Provide the [X, Y] coordinate of the cell's center where the given text is located.  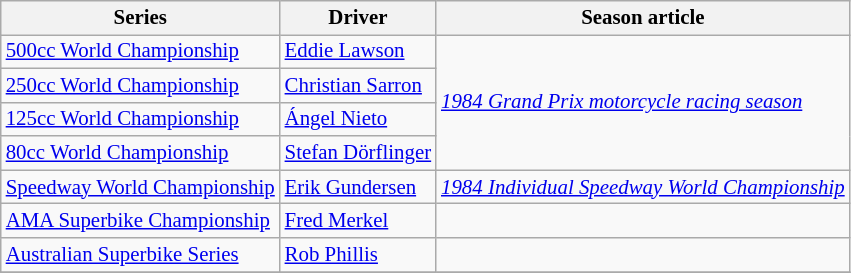
500cc World Championship [140, 51]
Rob Phillis [358, 255]
1984 Individual Speedway World Championship [643, 187]
Fred Merkel [358, 221]
80cc World Championship [140, 153]
Series [140, 18]
AMA Superbike Championship [140, 221]
Season article [643, 18]
Speedway World Championship [140, 187]
Stefan Dörflinger [358, 153]
Eddie Lawson [358, 51]
1984 Grand Prix motorcycle racing season [643, 102]
Ángel Nieto [358, 119]
Australian Superbike Series [140, 255]
Christian Sarron [358, 85]
125cc World Championship [140, 119]
250cc World Championship [140, 85]
Driver [358, 18]
Erik Gundersen [358, 187]
